Provide the (x, y) coordinate of the cell's center where the given text is located.  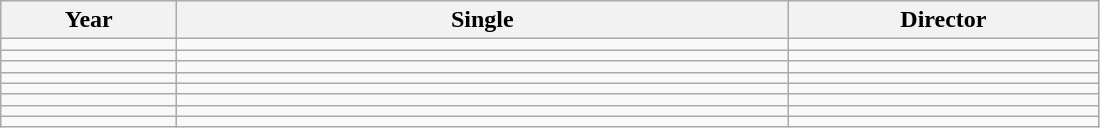
Director (944, 20)
Year (89, 20)
Single (482, 20)
